From the cell containing the given text, extract its center point as [X, Y] coordinate. 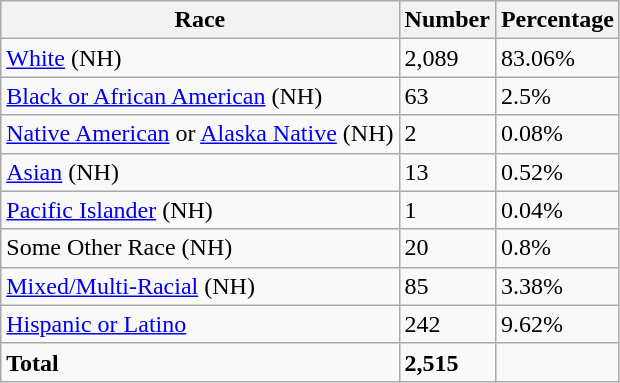
Percentage [557, 20]
Native American or Alaska Native (NH) [200, 134]
Mixed/Multi-Racial (NH) [200, 286]
2,515 [447, 362]
242 [447, 324]
Race [200, 20]
2 [447, 134]
Total [200, 362]
1 [447, 210]
Number [447, 20]
63 [447, 96]
13 [447, 172]
83.06% [557, 58]
0.52% [557, 172]
Asian (NH) [200, 172]
0.08% [557, 134]
2.5% [557, 96]
20 [447, 248]
3.38% [557, 286]
Hispanic or Latino [200, 324]
0.04% [557, 210]
85 [447, 286]
9.62% [557, 324]
Pacific Islander (NH) [200, 210]
Some Other Race (NH) [200, 248]
2,089 [447, 58]
White (NH) [200, 58]
0.8% [557, 248]
Black or African American (NH) [200, 96]
